Capture the cell that displays the provided text and extract its (x, y) central coordinate. 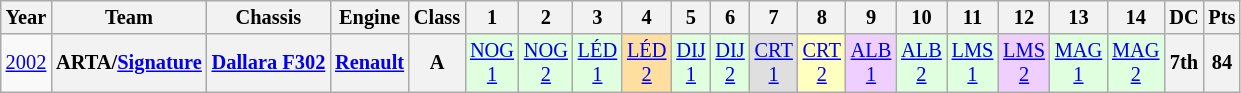
LÉD1 (598, 63)
4 (646, 17)
10 (921, 17)
Dallara F302 (268, 63)
Chassis (268, 17)
NOG1 (492, 63)
CRT1 (774, 63)
Team (128, 17)
CRT2 (822, 63)
DC (1184, 17)
LMS1 (973, 63)
3 (598, 17)
Engine (370, 17)
1 (492, 17)
13 (1078, 17)
8 (822, 17)
14 (1136, 17)
DIJ2 (730, 63)
MAG1 (1078, 63)
12 (1024, 17)
NOG2 (546, 63)
84 (1222, 63)
LMS2 (1024, 63)
Renault (370, 63)
LÉD2 (646, 63)
6 (730, 17)
Class (437, 17)
MAG2 (1136, 63)
A (437, 63)
Pts (1222, 17)
DIJ1 (690, 63)
9 (871, 17)
7th (1184, 63)
Year (26, 17)
ARTA/Signature (128, 63)
2002 (26, 63)
ALB2 (921, 63)
ALB1 (871, 63)
11 (973, 17)
2 (546, 17)
5 (690, 17)
7 (774, 17)
